Detect which cell encompasses the target text, then output its (x, y) center coordinate. 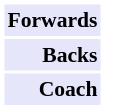
Forwards (52, 20)
Coach (52, 90)
Backs (52, 55)
